Detect which cell encompasses the target text, then output its (X, Y) center coordinate. 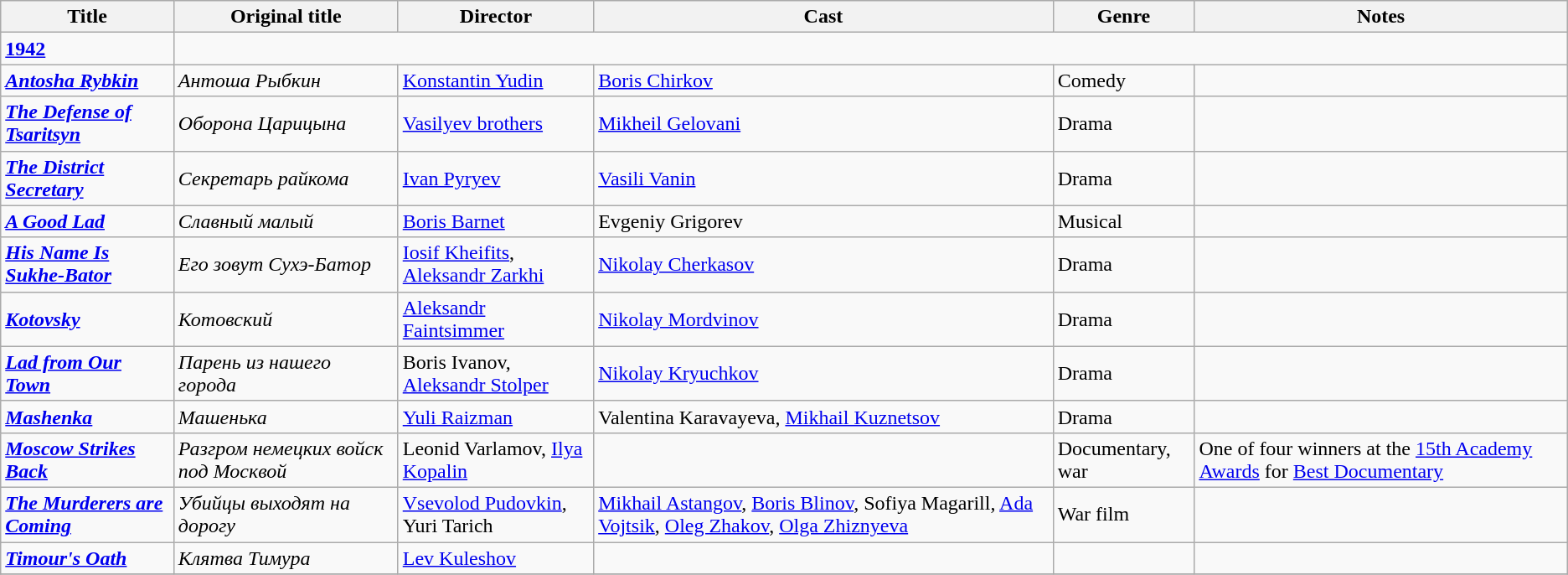
Nikolay Kryuchkov (823, 374)
Valentina Karavayeva, Mikhail Kuznetsov (823, 417)
Notes (1380, 17)
Evgeniy Grigorev (823, 221)
Nikolay Mordvinov (823, 319)
Musical (1124, 221)
Konstantin Yudin (496, 80)
Timour's Oath (87, 557)
Mikheil Gelovani (823, 124)
One of four winners at the 15th Academy Awards for Best Documentary (1380, 459)
War film (1124, 515)
The Defense of Tsaritsyn (87, 124)
Антоша Рыбкин (286, 80)
Vsevolod Pudovkin, Yuri Tarich (496, 515)
Славный малый (286, 221)
The District Secretary (87, 178)
Title (87, 17)
Lev Kuleshov (496, 557)
Leonid Varlamov, Ilya Kopalin (496, 459)
Секретарь райкома (286, 178)
Vasilyev brothers (496, 124)
Разгром немецких войск под Москвой (286, 459)
The Murderers are Coming (87, 515)
Kotovsky (87, 319)
Comedy (1124, 80)
Lad from Our Town (87, 374)
Boris Chirkov (823, 80)
Nikolay Cherkasov (823, 265)
Парень из нашего города (286, 374)
Убийцы выходят на дорогу (286, 515)
Moscow Strikes Back (87, 459)
Mikhail Astangov, Boris Blinov, Sofiya Magarill, Ada Vojtsik, Oleg Zhakov, Olga Zhiznyeva (823, 515)
Aleksandr Faintsimmer (496, 319)
Vasili Vanin (823, 178)
Boris Ivanov, Aleksandr Stolper (496, 374)
Documentary, war (1124, 459)
1942 (87, 49)
Ivan Pyryev (496, 178)
His Name Is Sukhe-Bator (87, 265)
Mashenka (87, 417)
Antosha Rybkin (87, 80)
Его зовут Сухэ-Батор (286, 265)
Машенька (286, 417)
Original title (286, 17)
Iosif Kheifits, Aleksandr Zarkhi (496, 265)
Director (496, 17)
Оборона Царицына (286, 124)
Yuli Raizman (496, 417)
A Good Lad (87, 221)
Котовский (286, 319)
Boris Barnet (496, 221)
Genre (1124, 17)
Cast (823, 17)
Клятва Тимура (286, 557)
